Capture the cell that displays the provided text and extract its [x, y] central coordinate. 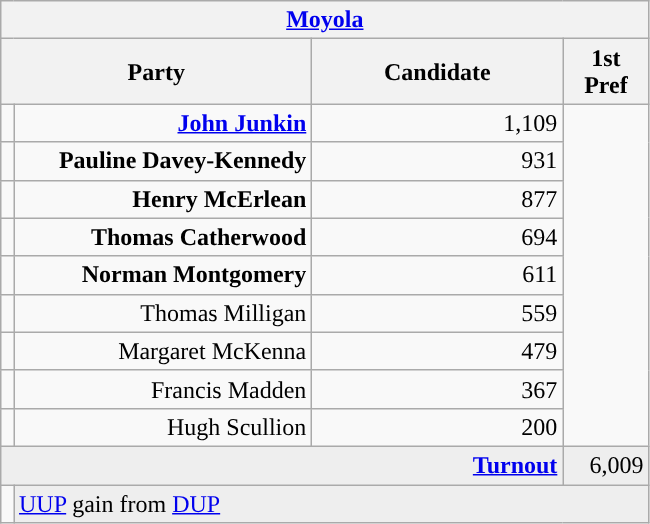
John Junkin [163, 123]
559 [438, 313]
Pauline Davey-Kennedy [163, 161]
Hugh Scullion [163, 427]
Thomas Milligan [163, 313]
Candidate [438, 72]
367 [438, 389]
694 [438, 237]
Thomas Catherwood [163, 237]
Henry McErlean [163, 199]
877 [438, 199]
Party [156, 72]
1,109 [438, 123]
611 [438, 275]
UUP gain from DUP [332, 503]
Norman Montgomery [163, 275]
Turnout [282, 465]
6,009 [606, 465]
479 [438, 351]
Margaret McKenna [163, 351]
931 [438, 161]
200 [438, 427]
Moyola [325, 20]
Francis Madden [163, 389]
1st Pref [606, 72]
